Output the [X, Y] coordinate of the center of the cell containing the given text.  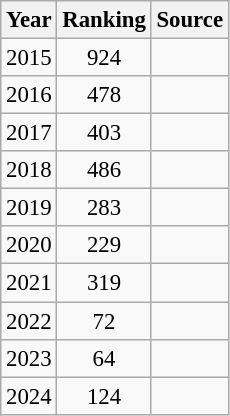
2024 [29, 396]
124 [104, 396]
2023 [29, 358]
2018 [29, 170]
2022 [29, 321]
924 [104, 58]
2017 [29, 133]
319 [104, 283]
283 [104, 208]
Year [29, 20]
403 [104, 133]
478 [104, 95]
64 [104, 358]
Ranking [104, 20]
2019 [29, 208]
486 [104, 170]
72 [104, 321]
2015 [29, 58]
2021 [29, 283]
2016 [29, 95]
Source [190, 20]
229 [104, 245]
2020 [29, 245]
